Search for the cell housing the specified text and yield its [x, y] center coordinate. 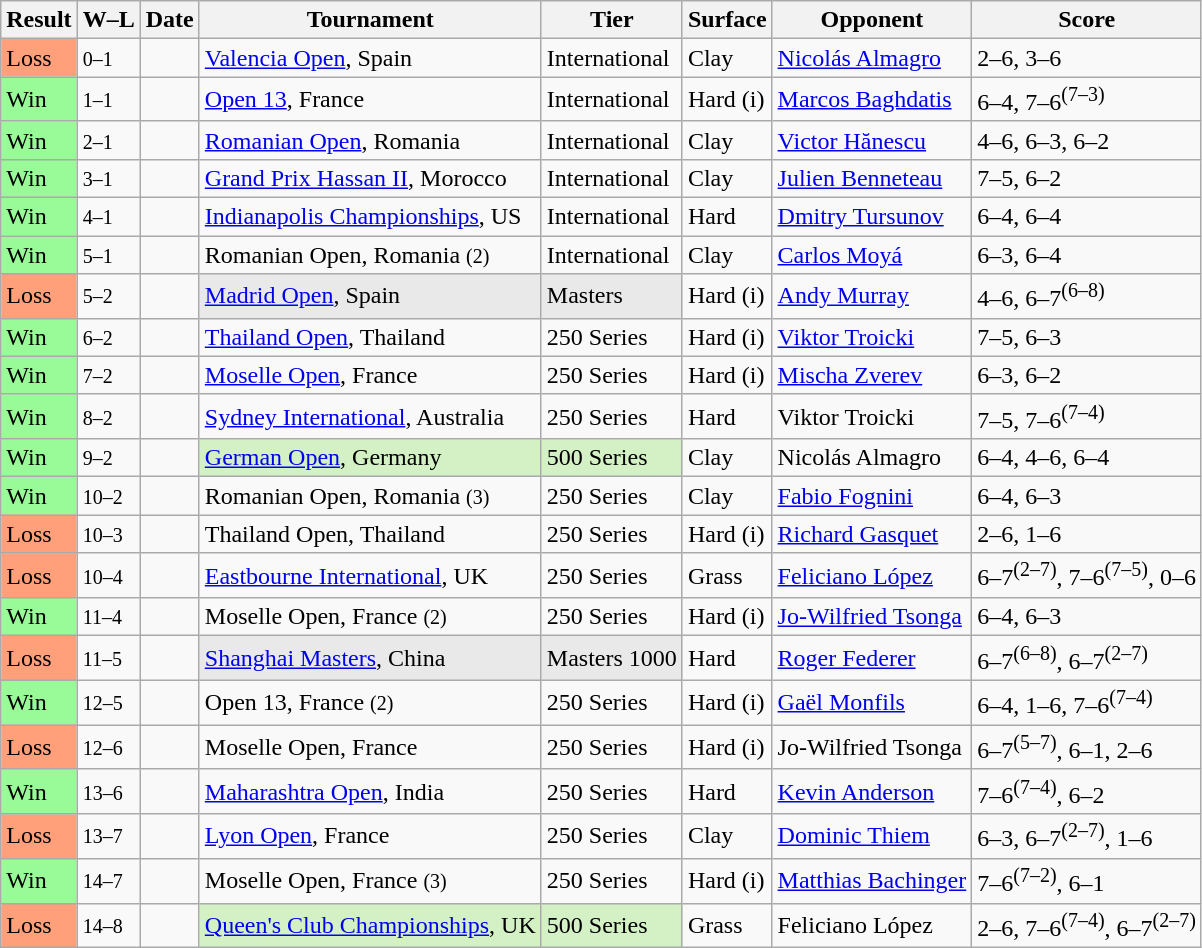
Mischa Zverev [872, 375]
6–4, 7–6(7–3) [1087, 100]
10–4 [108, 576]
6–7(2–7), 7–6(7–5), 0–6 [1087, 576]
6–4, 4–6, 6–4 [1087, 458]
Maharashtra Open, India [370, 792]
10–3 [108, 534]
Marcos Baghdatis [872, 100]
Grand Prix Hassan II, Morocco [370, 178]
14–7 [108, 880]
Carlos Moyá [872, 255]
Open 13, France [370, 100]
13–6 [108, 792]
Tier [612, 20]
8–2 [108, 416]
5–2 [108, 296]
Moselle Open, France (2) [370, 617]
Shanghai Masters, China [370, 658]
W–L [108, 20]
Kevin Anderson [872, 792]
7–5, 6–2 [1087, 178]
2–1 [108, 140]
Moselle Open, France (3) [370, 880]
6–3, 6–4 [1087, 255]
6–3, 6–2 [1087, 375]
7–5, 7–6(7–4) [1087, 416]
Opponent [872, 20]
Fabio Fognini [872, 496]
0–1 [108, 58]
6–4, 1–6, 7–6(7–4) [1087, 702]
11–4 [108, 617]
Victor Hănescu [872, 140]
Madrid Open, Spain [370, 296]
4–6, 6–3, 6–2 [1087, 140]
3–1 [108, 178]
Romanian Open, Romania (3) [370, 496]
Eastbourne International, UK [370, 576]
11–5 [108, 658]
5–1 [108, 255]
7–2 [108, 375]
Romanian Open, Romania (2) [370, 255]
10–2 [108, 496]
7–6(7–4), 6–2 [1087, 792]
Valencia Open, Spain [370, 58]
Gaël Monfils [872, 702]
Open 13, France (2) [370, 702]
Surface [727, 20]
Indianapolis Championships, US [370, 217]
Romanian Open, Romania [370, 140]
Andy Murray [872, 296]
Tournament [370, 20]
12–6 [108, 748]
Lyon Open, France [370, 836]
13–7 [108, 836]
6–4, 6–4 [1087, 217]
4–6, 6–7(6–8) [1087, 296]
Masters 1000 [612, 658]
4–1 [108, 217]
Dominic Thiem [872, 836]
2–6, 3–6 [1087, 58]
2–6, 7–6(7–4), 6–7(2–7) [1087, 926]
Roger Federer [872, 658]
6–3, 6–7(2–7), 1–6 [1087, 836]
6–2 [108, 337]
2–6, 1–6 [1087, 534]
Matthias Bachinger [872, 880]
1–1 [108, 100]
Date [170, 20]
Masters [612, 296]
Dmitry Tursunov [872, 217]
6–7(6–8), 6–7(2–7) [1087, 658]
6–7(5–7), 6–1, 2–6 [1087, 748]
9–2 [108, 458]
Sydney International, Australia [370, 416]
Queen's Club Championships, UK [370, 926]
7–5, 6–3 [1087, 337]
German Open, Germany [370, 458]
14–8 [108, 926]
Julien Benneteau [872, 178]
Richard Gasquet [872, 534]
7–6(7–2), 6–1 [1087, 880]
Result [39, 20]
Score [1087, 20]
12–5 [108, 702]
